Detect which cell encompasses the target text, then output its [X, Y] center coordinate. 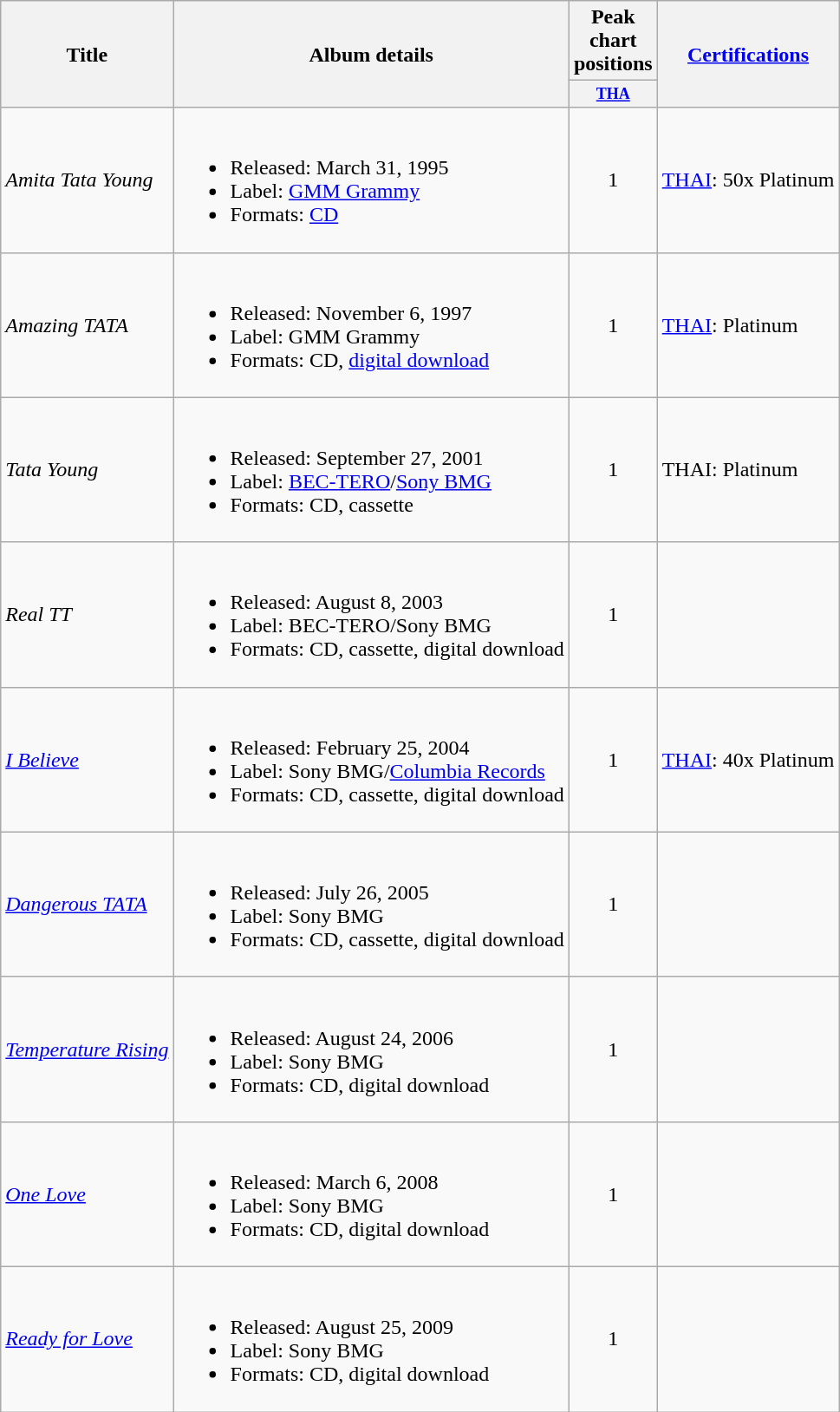
Certifications [748, 54]
Temperature Rising [87, 1049]
Released: March 6, 2008Label: Sony BMGFormats: CD, digital download [371, 1193]
Dangerous TATA [87, 904]
Ready for Love [87, 1339]
Released: August 25, 2009Label: Sony BMGFormats: CD, digital download [371, 1339]
Tata Young [87, 470]
Title [87, 54]
THAI: 50x Platinum [748, 180]
Peak chart positions [613, 41]
Album details [371, 54]
Real TT [87, 614]
THA [613, 94]
Released: July 26, 2005Label: Sony BMGFormats: CD, cassette, digital download [371, 904]
Amazing TATA [87, 324]
Released: August 24, 2006Label: Sony BMGFormats: CD, digital download [371, 1049]
Released: November 6, 1997Label: GMM GrammyFormats: CD, digital download [371, 324]
Released: February 25, 2004Label: Sony BMG/Columbia RecordsFormats: CD, cassette, digital download [371, 760]
One Love [87, 1193]
Released: August 8, 2003Label: BEC-TERO/Sony BMGFormats: CD, cassette, digital download [371, 614]
Released: March 31, 1995Label: GMM GrammyFormats: CD [371, 180]
THAI: 40x Platinum [748, 760]
Amita Tata Young [87, 180]
I Believe [87, 760]
Released: September 27, 2001Label: BEC-TERO/Sony BMGFormats: CD, cassette [371, 470]
